Capture the cell that displays the provided text and extract its [x, y] central coordinate. 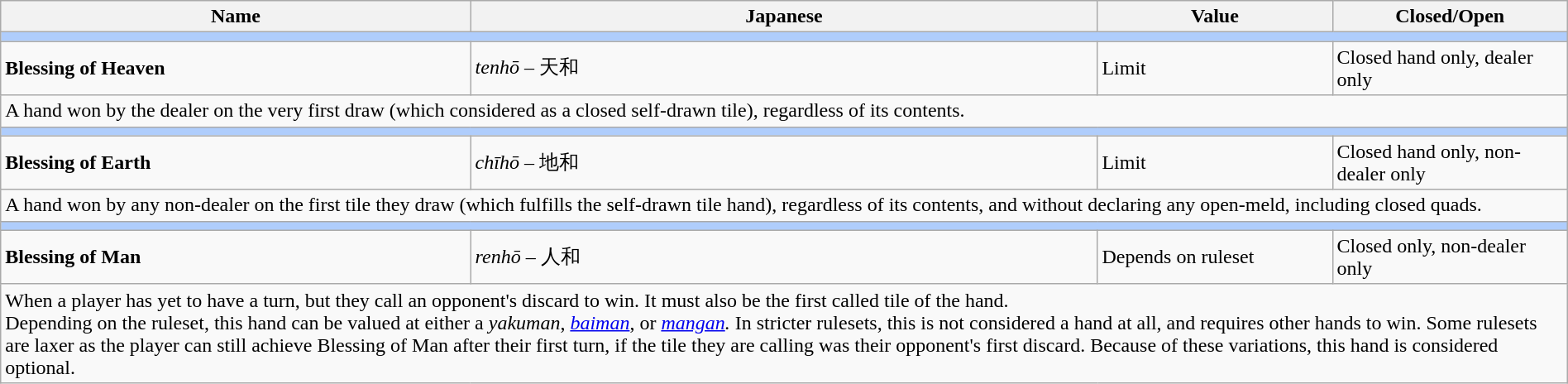
Blessing of Heaven [236, 68]
Name [236, 17]
Japanese [784, 17]
Blessing of Man [236, 257]
Closed only, non-dealer only [1450, 257]
Blessing of Earth [236, 162]
Value [1215, 17]
renhō – 人和 [784, 257]
Closed/Open [1450, 17]
Closed hand only, dealer only [1450, 68]
chīhō – 地和 [784, 162]
tenhō – 天和 [784, 68]
Depends on ruleset [1215, 257]
Closed hand only, non-dealer only [1450, 162]
A hand won by the dealer on the very first draw (which considered as a closed self-drawn tile), regardless of its contents. [784, 111]
